For the text-containing cell, return its midpoint in [x, y] coordinate format. 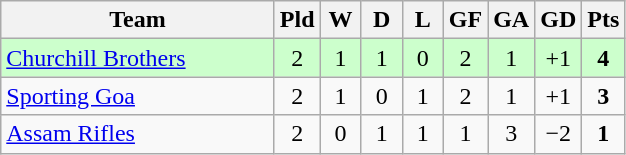
L [422, 20]
Churchill Brothers [138, 58]
GA [512, 20]
Sporting Goa [138, 96]
D [382, 20]
4 [604, 58]
−2 [558, 134]
W [340, 20]
Assam Rifles [138, 134]
GF [465, 20]
Pts [604, 20]
Pld [297, 20]
GD [558, 20]
Team [138, 20]
